Output the [x, y] coordinate of the center of the cell containing the given text.  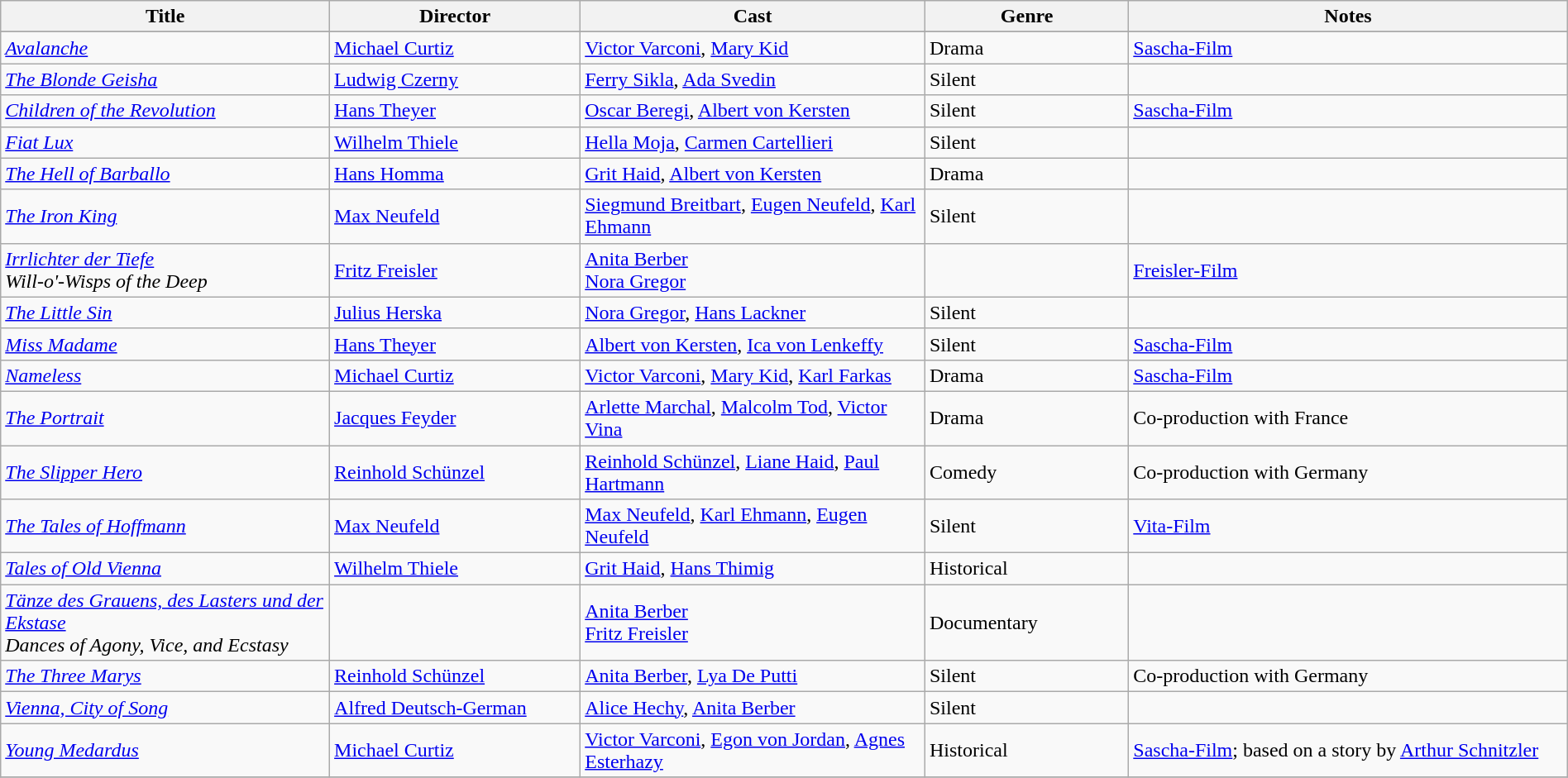
Grit Haid, Hans Thimig [753, 569]
Comedy [1026, 471]
The Hell of Barballo [165, 174]
Cast [753, 17]
Albert von Kersten, Ica von Lenkeffy [753, 344]
Grit Haid, Albert von Kersten [753, 174]
Victor Varconi, Mary Kid, Karl Farkas [753, 375]
Director [455, 17]
Title [165, 17]
Vita-Film [1348, 526]
Oscar Beregi, Albert von Kersten [753, 111]
Young Medardus [165, 751]
Ludwig Czerny [455, 79]
Alice Hechy, Anita Berber [753, 708]
The Portrait [165, 418]
Fritz Freisler [455, 270]
Miss Madame [165, 344]
Hans Homma [455, 174]
Sascha-Film; based on a story by Arthur Schnitzler [1348, 751]
Irrlichter der TiefeWill-o'-Wisps of the Deep [165, 270]
The Iron King [165, 217]
The Tales of Hoffmann [165, 526]
Nora Gregor, Hans Lackner [753, 313]
Nameless [165, 375]
Notes [1348, 17]
Alfred Deutsch-German [455, 708]
Avalanche [165, 48]
Tänze des Grauens, des Lasters und der EkstaseDances of Agony, Vice, and Ecstasy [165, 623]
Victor Varconi, Mary Kid [753, 48]
Genre [1026, 17]
Arlette Marchal, Malcolm Tod, Victor Vina [753, 418]
Children of the Revolution [165, 111]
Ferry Sikla, Ada Svedin [753, 79]
The Three Marys [165, 676]
Hella Moja, Carmen Cartellieri [753, 142]
Freisler-Film [1348, 270]
Documentary [1026, 623]
Anita BerberNora Gregor [753, 270]
Anita Berber, Lya De Putti [753, 676]
Victor Varconi, Egon von Jordan, Agnes Esterhazy [753, 751]
Vienna, City of Song [165, 708]
Siegmund Breitbart, Eugen Neufeld, Karl Ehmann [753, 217]
The Slipper Hero [165, 471]
The Little Sin [165, 313]
Julius Herska [455, 313]
Jacques Feyder [455, 418]
The Blonde Geisha [165, 79]
Tales of Old Vienna [165, 569]
Co-production with France [1348, 418]
Reinhold Schünzel, Liane Haid, Paul Hartmann [753, 471]
Anita BerberFritz Freisler [753, 623]
Fiat Lux [165, 142]
Max Neufeld, Karl Ehmann, Eugen Neufeld [753, 526]
